Extract the (x, y) coordinate from the center of the cell holding the provided text.  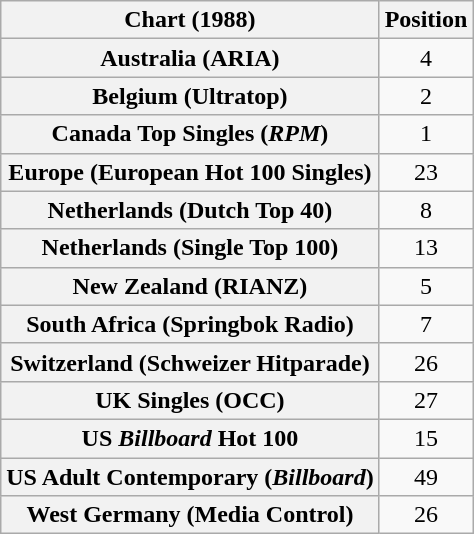
US Billboard Hot 100 (190, 438)
2 (426, 96)
UK Singles (OCC) (190, 400)
1 (426, 134)
5 (426, 286)
Chart (1988) (190, 20)
US Adult Contemporary (Billboard) (190, 477)
4 (426, 58)
7 (426, 324)
23 (426, 172)
Position (426, 20)
15 (426, 438)
49 (426, 477)
Netherlands (Single Top 100) (190, 248)
Australia (ARIA) (190, 58)
Switzerland (Schweizer Hitparade) (190, 362)
West Germany (Media Control) (190, 515)
Netherlands (Dutch Top 40) (190, 210)
New Zealand (RIANZ) (190, 286)
13 (426, 248)
South Africa (Springbok Radio) (190, 324)
Canada Top Singles (RPM) (190, 134)
Belgium (Ultratop) (190, 96)
8 (426, 210)
27 (426, 400)
Europe (European Hot 100 Singles) (190, 172)
